Search for the cell housing the specified text and yield its [X, Y] center coordinate. 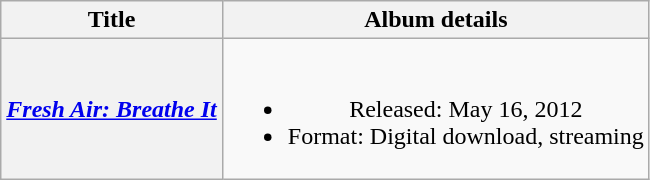
Fresh Air: Breathe It [112, 109]
Album details [436, 20]
Released: May 16, 2012Format: Digital download, streaming [436, 109]
Title [112, 20]
